Return the (X, Y) coordinate for the center point of the cell that contains the specified text.  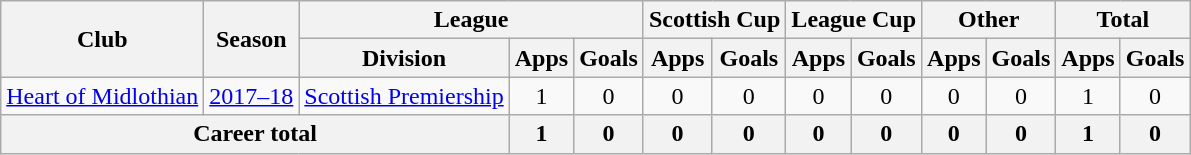
League (472, 20)
Club (102, 39)
2017–18 (252, 96)
Scottish Premiership (404, 96)
Heart of Midlothian (102, 96)
Total (1123, 20)
Division (404, 58)
Season (252, 39)
League Cup (854, 20)
Other (989, 20)
Career total (255, 134)
Scottish Cup (714, 20)
